Find where the given text appears and provide that cell's center as (X, Y) coordinate. 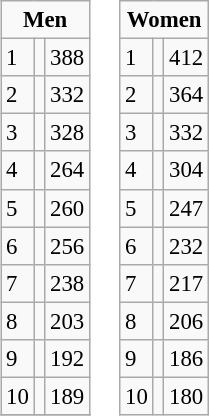
264 (68, 170)
189 (68, 396)
247 (186, 208)
364 (186, 95)
256 (68, 246)
412 (186, 58)
186 (186, 358)
238 (68, 283)
180 (186, 396)
192 (68, 358)
217 (186, 283)
Women (164, 20)
304 (186, 170)
203 (68, 321)
Men (46, 20)
232 (186, 246)
388 (68, 58)
328 (68, 133)
206 (186, 321)
260 (68, 208)
